Return the (x, y) coordinate for the center point of the cell that contains the specified text.  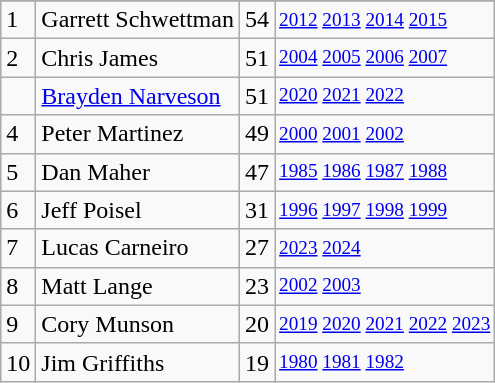
2019 2020 2021 2022 2023 (385, 324)
10 (18, 362)
Jim Griffiths (138, 362)
23 (256, 286)
31 (256, 210)
Peter Martinez (138, 134)
8 (18, 286)
4 (18, 134)
Garrett Schwettman (138, 20)
Cory Munson (138, 324)
27 (256, 248)
Jeff Poisel (138, 210)
2 (18, 58)
1 (18, 20)
19 (256, 362)
Dan Maher (138, 172)
Matt Lange (138, 286)
1980 1981 1982 (385, 362)
49 (256, 134)
47 (256, 172)
2023 2024 (385, 248)
2004 2005 2006 2007 (385, 58)
20 (256, 324)
1985 1986 1987 1988 (385, 172)
Chris James (138, 58)
54 (256, 20)
9 (18, 324)
2000 2001 2002 (385, 134)
2012 2013 2014 2015 (385, 20)
7 (18, 248)
Lucas Carneiro (138, 248)
2020 2021 2022 (385, 96)
1996 1997 1998 1999 (385, 210)
5 (18, 172)
2002 2003 (385, 286)
Brayden Narveson (138, 96)
6 (18, 210)
